Scan for the cell matching the given text and deliver its (x, y) coordinate at center. 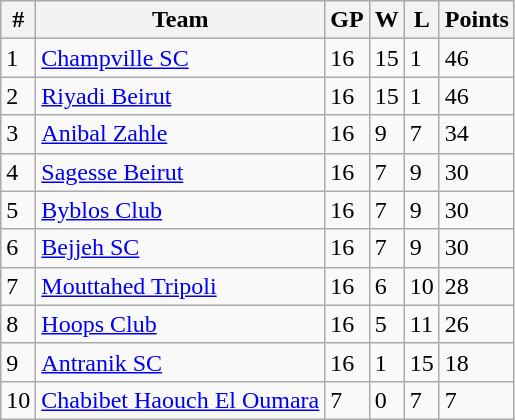
Chabibet Haouch El Oumara (180, 400)
28 (476, 286)
26 (476, 324)
2 (18, 96)
Team (180, 20)
Bejjeh SC (180, 248)
11 (422, 324)
W (386, 20)
Hoops Club (180, 324)
GP (347, 20)
0 (386, 400)
Champville SC (180, 58)
4 (18, 172)
Riyadi Beirut (180, 96)
8 (18, 324)
Points (476, 20)
# (18, 20)
3 (18, 134)
L (422, 20)
Byblos Club (180, 210)
18 (476, 362)
Antranik SC (180, 362)
Sagesse Beirut (180, 172)
34 (476, 134)
Mouttahed Tripoli (180, 286)
Anibal Zahle (180, 134)
